Scan for the cell matching the given text and deliver its (X, Y) coordinate at center. 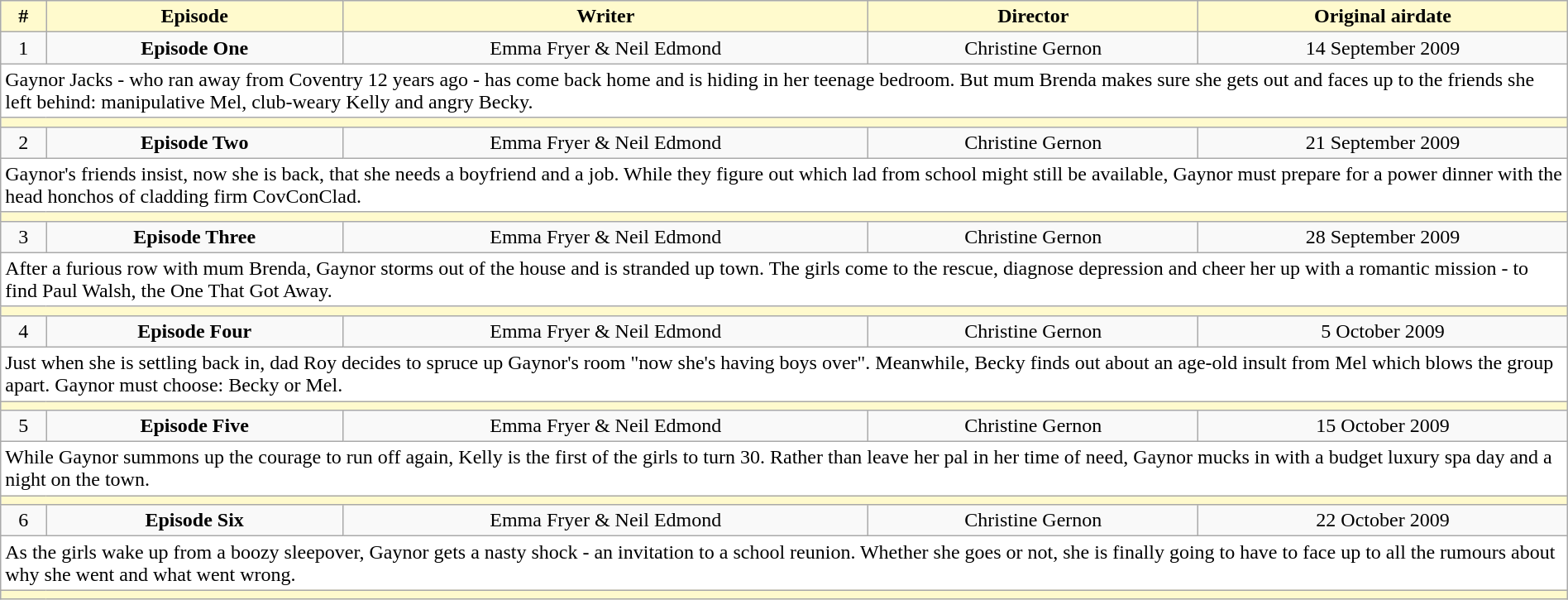
28 September 2009 (1383, 237)
Writer (605, 17)
1 (23, 48)
5 October 2009 (1383, 331)
21 September 2009 (1383, 142)
2 (23, 142)
Episode One (195, 48)
5 (23, 426)
Episode (195, 17)
3 (23, 237)
# (23, 17)
Director (1034, 17)
Episode Six (195, 521)
Original airdate (1383, 17)
Episode Five (195, 426)
Episode Two (195, 142)
22 October 2009 (1383, 521)
Episode Four (195, 331)
6 (23, 521)
14 September 2009 (1383, 48)
Episode Three (195, 237)
15 October 2009 (1383, 426)
4 (23, 331)
